Locate the cell with the specified text and output its (x, y) center coordinate. 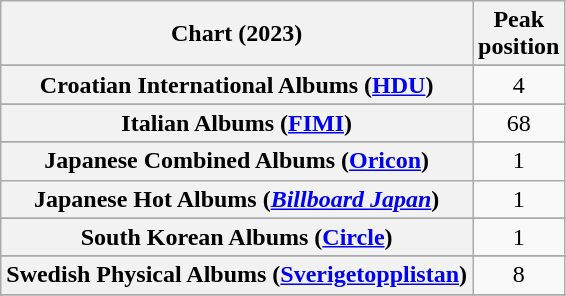
Japanese Combined Albums (Oricon) (237, 161)
8 (519, 275)
Swedish Physical Albums (Sverigetopplistan) (237, 275)
Japanese Hot Albums (Billboard Japan) (237, 199)
Italian Albums (FIMI) (237, 123)
Croatian International Albums (HDU) (237, 85)
South Korean Albums (Circle) (237, 237)
Chart (2023) (237, 34)
Peakposition (519, 34)
4 (519, 85)
68 (519, 123)
